Search for the cell housing the specified text and yield its [X, Y] center coordinate. 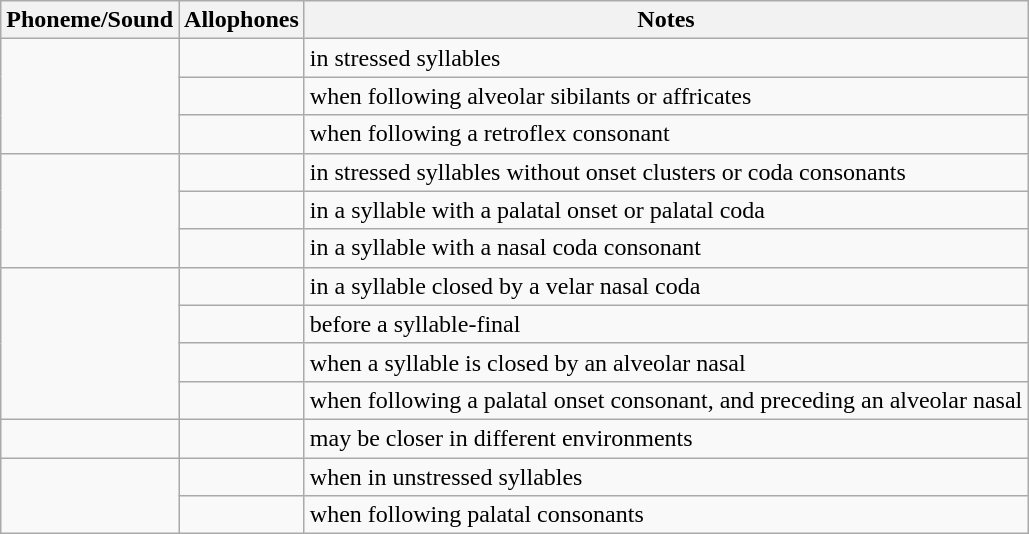
in a syllable with a nasal coda consonant [666, 248]
when in unstressed syllables [666, 477]
when following alveolar sibilants or affricates [666, 96]
when a syllable is closed by an alveolar nasal [666, 362]
may be closer in different environments [666, 438]
when following a retroflex consonant [666, 134]
Notes [666, 20]
Allophones [242, 20]
in stressed syllables [666, 58]
when following a palatal onset consonant, and preceding an alveolar nasal [666, 400]
before a syllable-final [666, 324]
when following palatal consonants [666, 515]
in a syllable with a palatal onset or palatal coda [666, 210]
Phoneme/Sound [90, 20]
in stressed syllables without onset clusters or coda consonants [666, 172]
in a syllable closed by a velar nasal coda [666, 286]
